Extract the [x, y] coordinate from the center of the cell holding the provided text.  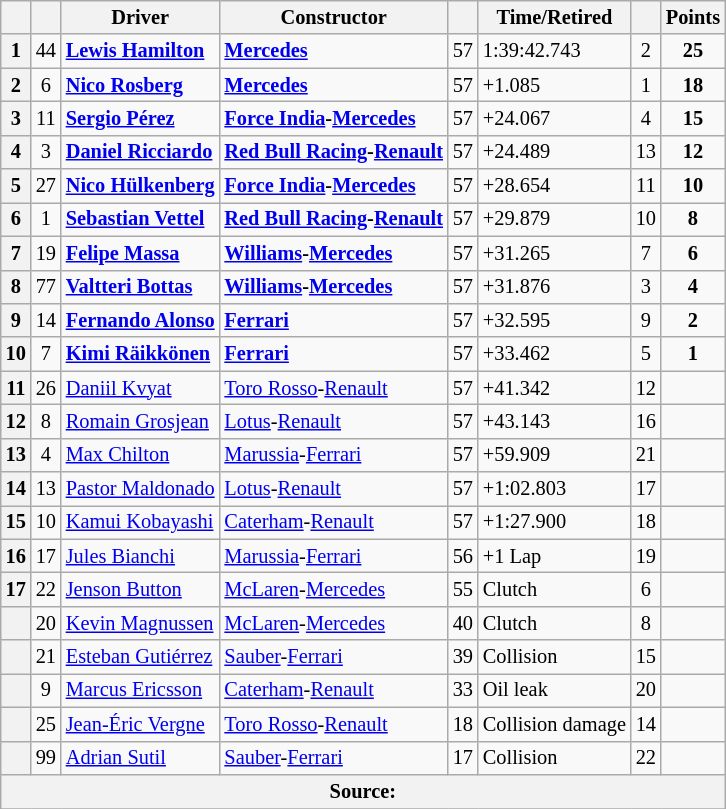
Sergio Pérez [140, 118]
+33.462 [554, 354]
Source: [363, 791]
27 [46, 186]
Lewis Hamilton [140, 51]
+1:27.900 [554, 522]
+24.067 [554, 118]
Pastor Maldonado [140, 489]
Daniil Kvyat [140, 388]
1:39:42.743 [554, 51]
Marcus Ericsson [140, 690]
Oil leak [554, 690]
+1.085 [554, 85]
+29.879 [554, 219]
56 [463, 556]
Fernando Alonso [140, 320]
+24.489 [554, 152]
99 [46, 758]
39 [463, 657]
Kimi Räikkönen [140, 354]
Constructor [334, 17]
55 [463, 589]
Sebastian Vettel [140, 219]
Kevin Magnussen [140, 623]
77 [46, 287]
Romain Grosjean [140, 421]
+41.342 [554, 388]
+31.876 [554, 287]
+28.654 [554, 186]
40 [463, 623]
+59.909 [554, 455]
Valtteri Bottas [140, 287]
Driver [140, 17]
Nico Rosberg [140, 85]
Jean-Éric Vergne [140, 724]
+1 Lap [554, 556]
Collision damage [554, 724]
Nico Hülkenberg [140, 186]
+32.595 [554, 320]
Esteban Gutiérrez [140, 657]
Felipe Massa [140, 253]
Time/Retired [554, 17]
Points [693, 17]
Kamui Kobayashi [140, 522]
44 [46, 51]
+43.143 [554, 421]
+31.265 [554, 253]
Jenson Button [140, 589]
Max Chilton [140, 455]
Daniel Ricciardo [140, 152]
Adrian Sutil [140, 758]
Jules Bianchi [140, 556]
33 [463, 690]
26 [46, 388]
+1:02.803 [554, 489]
